Pinpoint the cell where the given text exists, returning its [x, y] midpoint coordinate. 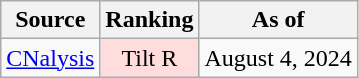
Source [50, 20]
Tilt R [150, 58]
Ranking [150, 20]
CNalysis [50, 58]
August 4, 2024 [278, 58]
As of [278, 20]
